Identify which cell holds the provided text, then report its [X, Y] central coordinate. 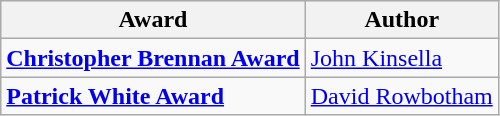
David Rowbotham [402, 96]
John Kinsella [402, 58]
Christopher Brennan Award [153, 58]
Award [153, 20]
Author [402, 20]
Patrick White Award [153, 96]
